Provide the [x, y] coordinate of the cell's center where the given text is located.  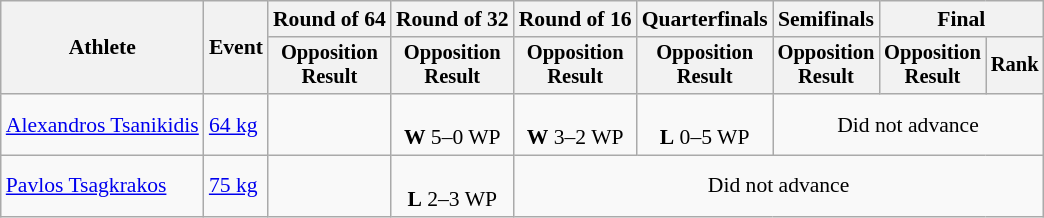
Semifinals [826, 19]
L 0–5 WP [705, 124]
Round of 64 [330, 19]
Round of 16 [576, 19]
Athlete [102, 48]
64 kg [236, 124]
Rank [1015, 66]
Round of 32 [452, 19]
Event [236, 48]
75 kg [236, 186]
Quarterfinals [705, 19]
W 5–0 WP [452, 124]
L 2–3 WP [452, 186]
Pavlos Tsagkrakos [102, 186]
Alexandros Tsanikidis [102, 124]
W 3–2 WP [576, 124]
Final [961, 19]
